Pinpoint the cell where the given text exists, returning its [X, Y] midpoint coordinate. 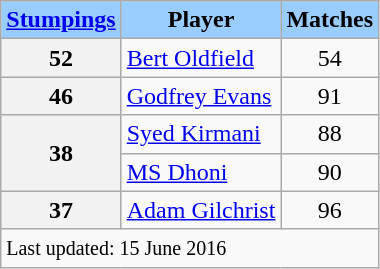
38 [61, 153]
88 [330, 134]
37 [61, 210]
96 [330, 210]
Godfrey Evans [201, 96]
46 [61, 96]
91 [330, 96]
Syed Kirmani [201, 134]
52 [61, 58]
54 [330, 58]
Last updated: 15 June 2016 [190, 248]
MS Dhoni [201, 172]
Bert Oldfield [201, 58]
Player [201, 20]
90 [330, 172]
Matches [330, 20]
Stumpings [61, 20]
Adam Gilchrist [201, 210]
